Capture the cell that displays the provided text and extract its [X, Y] central coordinate. 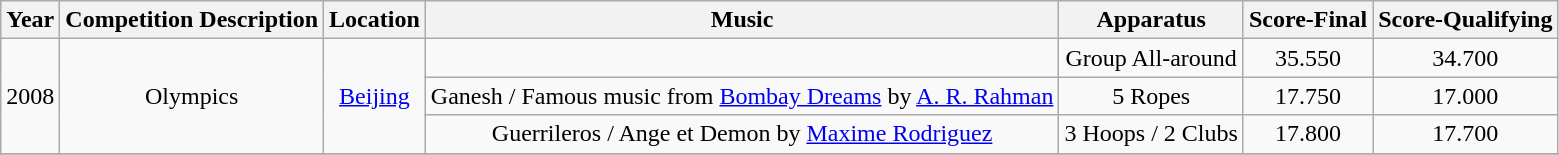
Music [742, 20]
17.000 [1466, 96]
Score-Final [1308, 20]
3 Hoops / 2 Clubs [1151, 134]
5 Ropes [1151, 96]
2008 [30, 96]
17.700 [1466, 134]
Beijing [375, 96]
34.700 [1466, 58]
Group All-around [1151, 58]
17.750 [1308, 96]
Ganesh / Famous music from Bombay Dreams by A. R. Rahman [742, 96]
Score-Qualifying [1466, 20]
Location [375, 20]
Apparatus [1151, 20]
Competition Description [192, 20]
17.800 [1308, 134]
Year [30, 20]
Guerrileros / Ange et Demon by Maxime Rodriguez [742, 134]
35.550 [1308, 58]
Olympics [192, 96]
